Locate the cell with the specified text and output its (x, y) center coordinate. 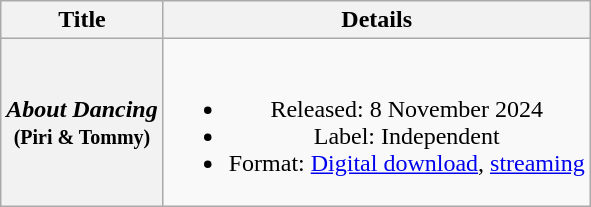
Title (82, 20)
About Dancing(Piri & Tommy) (82, 122)
Details (376, 20)
Released: 8 November 2024Label: IndependentFormat: Digital download, streaming (376, 122)
